Capture the cell that displays the provided text and extract its (X, Y) central coordinate. 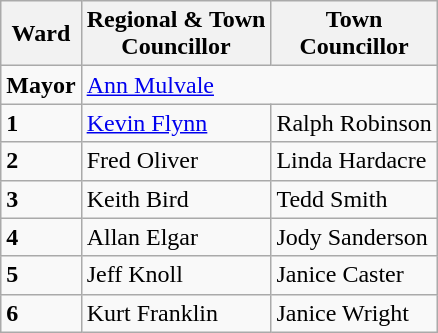
5 (41, 275)
Ann Mulvale (259, 85)
Allan Elgar (176, 237)
Ward (41, 34)
Jody Sanderson (354, 237)
Keith Bird (176, 199)
Kevin Flynn (176, 123)
Linda Hardacre (354, 161)
Tedd Smith (354, 199)
Regional & TownCouncillor (176, 34)
3 (41, 199)
Kurt Franklin (176, 313)
Janice Caster (354, 275)
1 (41, 123)
2 (41, 161)
Jeff Knoll (176, 275)
Fred Oliver (176, 161)
TownCouncillor (354, 34)
Janice Wright (354, 313)
Mayor (41, 85)
6 (41, 313)
Ralph Robinson (354, 123)
4 (41, 237)
